Return [x, y] of the center of cell containing provided text 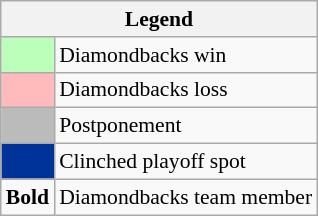
Clinched playoff spot [186, 162]
Diamondbacks loss [186, 90]
Bold [28, 197]
Legend [159, 19]
Postponement [186, 126]
Diamondbacks win [186, 55]
Diamondbacks team member [186, 197]
